Extract the [X, Y] coordinate from the center of the cell holding the provided text.  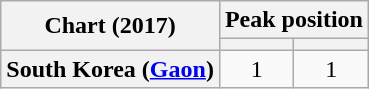
Peak position [294, 20]
South Korea (Gaon) [110, 69]
Chart (2017) [110, 26]
